Search for the cell housing the specified text and yield its [X, Y] center coordinate. 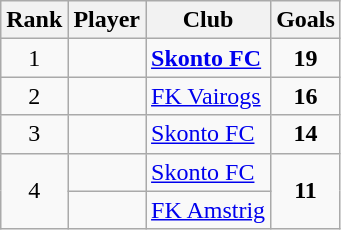
1 [34, 58]
4 [34, 191]
Club [208, 20]
2 [34, 96]
16 [306, 96]
FK Vairogs [208, 96]
Rank [34, 20]
Goals [306, 20]
3 [34, 134]
Player [107, 20]
FK Amstrig [208, 210]
19 [306, 58]
14 [306, 134]
11 [306, 191]
